Output the (X, Y) coordinate of the center of the cell containing the given text.  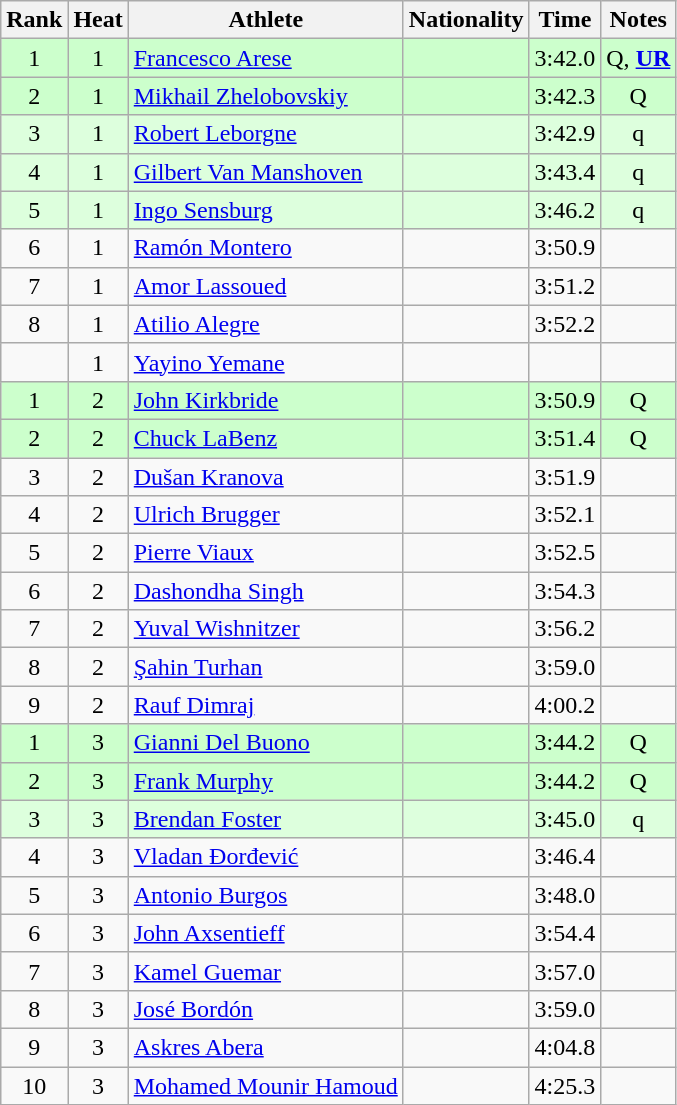
3:56.2 (565, 629)
3:43.4 (565, 172)
Gianni Del Buono (266, 743)
Notes (638, 20)
3:42.0 (565, 58)
3:52.5 (565, 553)
3:48.0 (565, 895)
3:45.0 (565, 819)
3:52.2 (565, 324)
Atilio Alegre (266, 324)
Athlete (266, 20)
Heat (98, 20)
3:51.4 (565, 438)
Yuval Wishnitzer (266, 629)
3:54.4 (565, 933)
Brendan Foster (266, 819)
Amor Lassoued (266, 286)
Mikhail Zhelobovskiy (266, 96)
José Bordón (266, 1009)
10 (34, 1085)
Dashondha Singh (266, 591)
3:42.9 (565, 134)
Rauf Dimraj (266, 705)
3:52.1 (565, 515)
Nationality (466, 20)
Ramón Montero (266, 248)
4:04.8 (565, 1047)
Askres Abera (266, 1047)
Mohamed Mounir Hamoud (266, 1085)
Q, UR (638, 58)
John Kirkbride (266, 400)
Dušan Kranova (266, 477)
Gilbert Van Manshoven (266, 172)
3:54.3 (565, 591)
John Axsentieff (266, 933)
Chuck LaBenz (266, 438)
Frank Murphy (266, 781)
4:00.2 (565, 705)
3:57.0 (565, 971)
Ulrich Brugger (266, 515)
Robert Leborgne (266, 134)
3:51.2 (565, 286)
Rank (34, 20)
Antonio Burgos (266, 895)
3:46.2 (565, 210)
3:51.9 (565, 477)
Time (565, 20)
4:25.3 (565, 1085)
Kamel Guemar (266, 971)
3:46.4 (565, 857)
Francesco Arese (266, 58)
Vladan Đorđević (266, 857)
Şahin Turhan (266, 667)
Ingo Sensburg (266, 210)
Yayino Yemane (266, 362)
3:42.3 (565, 96)
Pierre Viaux (266, 553)
